Output the (x, y) coordinate of the center of the cell containing the given text.  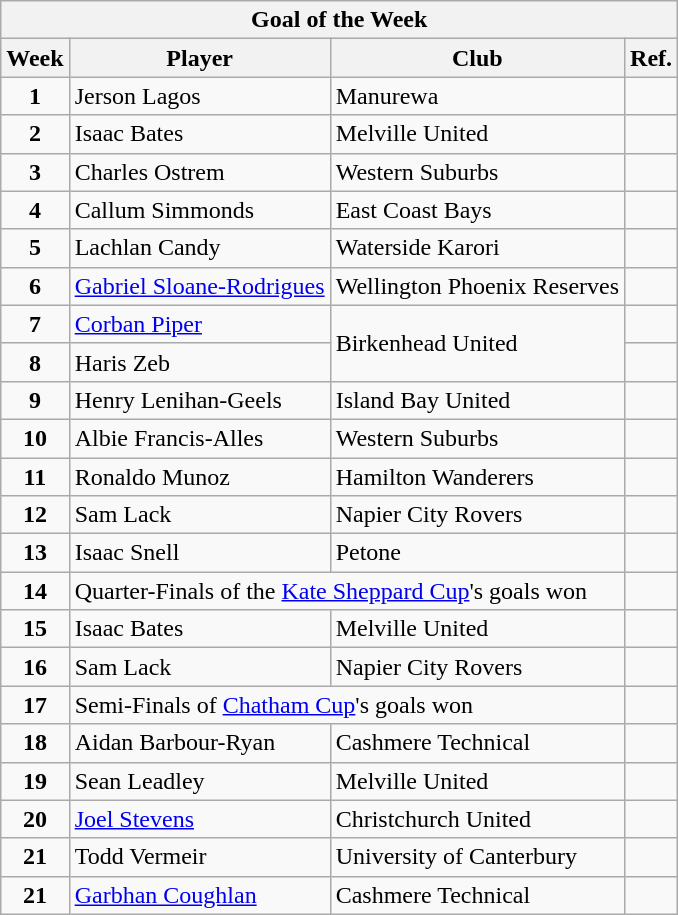
8 (35, 362)
Isaac Snell (200, 553)
Birkenhead United (477, 343)
7 (35, 324)
Petone (477, 553)
Todd Vermeir (200, 857)
20 (35, 819)
Manurewa (477, 96)
15 (35, 629)
Ronaldo Munoz (200, 477)
13 (35, 553)
10 (35, 438)
Club (477, 58)
Goal of the Week (340, 20)
Gabriel Sloane-Rodrigues (200, 286)
Week (35, 58)
Henry Lenihan-Geels (200, 400)
Wellington Phoenix Reserves (477, 286)
Albie Francis-Alles (200, 438)
Lachlan Candy (200, 248)
University of Canterbury (477, 857)
6 (35, 286)
Hamilton Wanderers (477, 477)
Callum Simmonds (200, 210)
Semi-Finals of Chatham Cup's goals won (346, 705)
Waterside Karori (477, 248)
9 (35, 400)
18 (35, 743)
11 (35, 477)
5 (35, 248)
Ref. (652, 58)
Island Bay United (477, 400)
Quarter-Finals of the Kate Sheppard Cup's goals won (346, 591)
12 (35, 515)
3 (35, 172)
Corban Piper (200, 324)
1 (35, 96)
4 (35, 210)
Haris Zeb (200, 362)
Garbhan Coughlan (200, 895)
East Coast Bays (477, 210)
Christchurch United (477, 819)
17 (35, 705)
Jerson Lagos (200, 96)
2 (35, 134)
Joel Stevens (200, 819)
16 (35, 667)
Sean Leadley (200, 781)
Aidan Barbour-Ryan (200, 743)
19 (35, 781)
Charles Ostrem (200, 172)
14 (35, 591)
Player (200, 58)
